Provide the (x, y) coordinate of the cell's center where the given text is located.  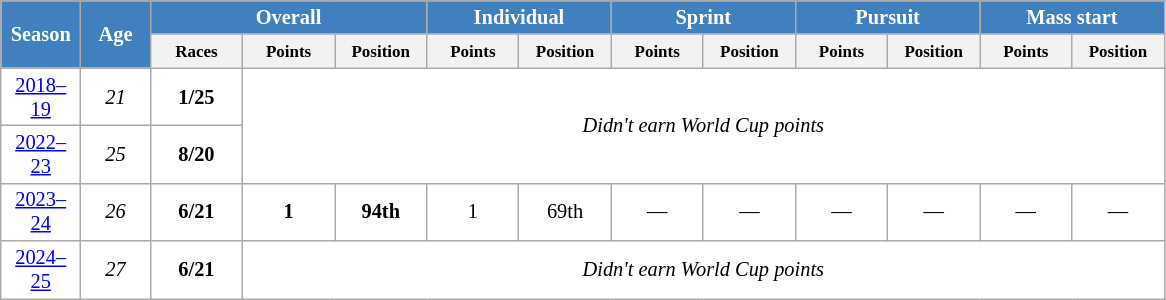
1/25 (196, 97)
69th (565, 212)
26 (116, 212)
Age (116, 34)
94th (381, 212)
Sprint (703, 17)
Pursuit (887, 17)
Overall (288, 17)
Mass start (1072, 17)
2023–24 (41, 212)
27 (116, 270)
Season (41, 34)
8/20 (196, 154)
Races (196, 51)
2018–19 (41, 97)
Individual (519, 17)
21 (116, 97)
2022–23 (41, 154)
25 (116, 154)
2024–25 (41, 270)
